Extract the [X, Y] coordinate from the center of the cell holding the provided text.  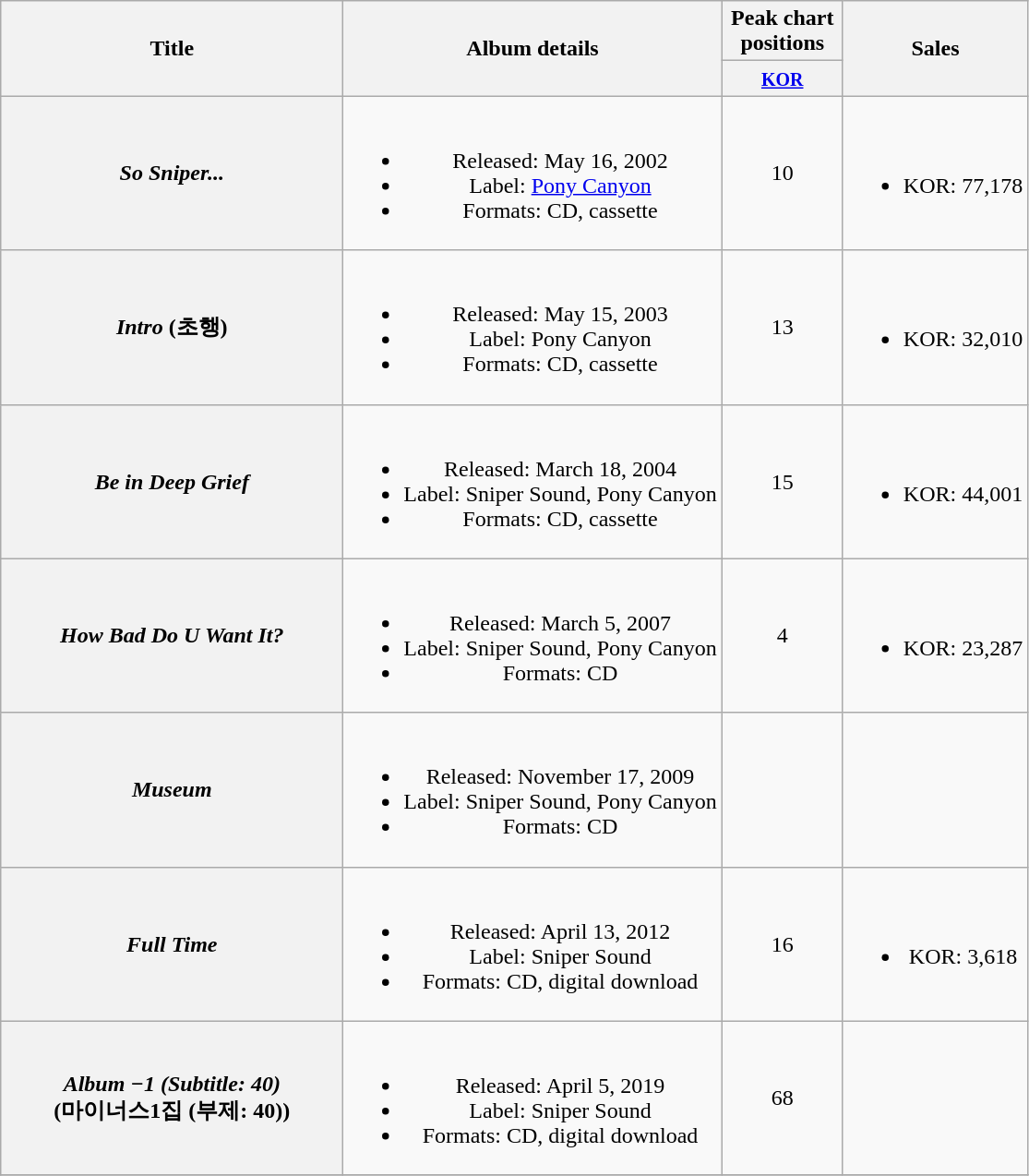
13 [783, 327]
Intro (초행) [172, 327]
KOR: 23,287 [935, 635]
Released: March 18, 2004Label: Sniper Sound, Pony CanyonFormats: CD, cassette [532, 482]
68 [783, 1098]
KOR: 3,618 [935, 943]
Released: April 5, 2019Label: Sniper SoundFormats: CD, digital download [532, 1098]
10 [783, 174]
Released: November 17, 2009Label: Sniper Sound, Pony CanyonFormats: CD [532, 790]
Album −1 (Subtitle: 40)(마이너스1집 (부제: 40)) [172, 1098]
Released: May 15, 2003Label: Pony CanyonFormats: CD, cassette [532, 327]
Sales [935, 48]
Title [172, 48]
How Bad Do U Want It? [172, 635]
So Sniper... [172, 174]
Museum [172, 790]
KOR: 44,001 [935, 482]
Be in Deep Grief [172, 482]
Full Time [172, 943]
Peak chart positions [783, 31]
Released: March 5, 2007Label: Sniper Sound, Pony CanyonFormats: CD [532, 635]
Released: May 16, 2002Label: Pony CanyonFormats: CD, cassette [532, 174]
Released: April 13, 2012Label: Sniper SoundFormats: CD, digital download [532, 943]
16 [783, 943]
15 [783, 482]
KOR: 32,010 [935, 327]
KOR [783, 78]
4 [783, 635]
Album details [532, 48]
KOR: 77,178 [935, 174]
